Detect which cell encompasses the target text, then output its [X, Y] center coordinate. 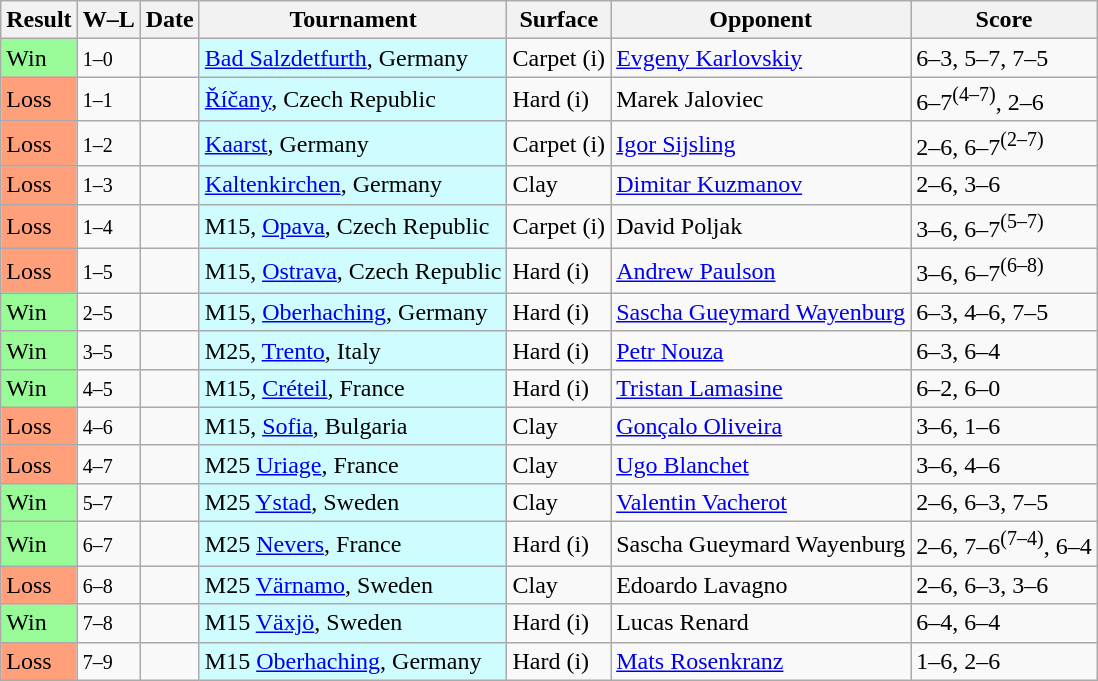
1–1 [108, 100]
M25 Uriage, France [353, 464]
Lucas Renard [761, 623]
M15, Sofia, Bulgaria [353, 426]
1–5 [108, 272]
Kaarst, Germany [353, 144]
6–3, 6–4 [1004, 350]
7–9 [108, 661]
Andrew Paulson [761, 272]
David Poljak [761, 226]
2–6, 6–7(2–7) [1004, 144]
6–7 [108, 544]
Říčany, Czech Republic [353, 100]
6–8 [108, 585]
M25 Nevers, France [353, 544]
Dimitar Kuzmanov [761, 185]
5–7 [108, 502]
W–L [108, 20]
1–3 [108, 185]
Mats Rosenkranz [761, 661]
M15, Ostrava, Czech Republic [353, 272]
Gonçalo Oliveira [761, 426]
3–6, 6–7(6–8) [1004, 272]
3–6, 6–7(5–7) [1004, 226]
2–6, 6–3, 7–5 [1004, 502]
7–8 [108, 623]
M15 Oberhaching, Germany [353, 661]
Opponent [761, 20]
Petr Nouza [761, 350]
4–7 [108, 464]
1–2 [108, 144]
Evgeny Karlovskiy [761, 58]
M25 Ystad, Sweden [353, 502]
6–3, 4–6, 7–5 [1004, 312]
Ugo Blanchet [761, 464]
3–5 [108, 350]
1–0 [108, 58]
Kaltenkirchen, Germany [353, 185]
Marek Jaloviec [761, 100]
2–6, 6–3, 3–6 [1004, 585]
2–6, 7–6(7–4), 6–4 [1004, 544]
Tournament [353, 20]
Result [39, 20]
Date [170, 20]
Score [1004, 20]
M15 Växjö, Sweden [353, 623]
6–2, 6–0 [1004, 388]
1–6, 2–6 [1004, 661]
M15, Opava, Czech Republic [353, 226]
M25, Trento, Italy [353, 350]
M15, Créteil, France [353, 388]
4–6 [108, 426]
2–5 [108, 312]
3–6, 4–6 [1004, 464]
Igor Sijsling [761, 144]
2–6, 3–6 [1004, 185]
4–5 [108, 388]
1–4 [108, 226]
M15, Oberhaching, Germany [353, 312]
Valentin Vacherot [761, 502]
Edoardo Lavagno [761, 585]
6–4, 6–4 [1004, 623]
3–6, 1–6 [1004, 426]
6–3, 5–7, 7–5 [1004, 58]
M25 Värnamo, Sweden [353, 585]
6–7(4–7), 2–6 [1004, 100]
Surface [559, 20]
Tristan Lamasine [761, 388]
Bad Salzdetfurth, Germany [353, 58]
